Return [x, y] of the center of cell containing provided text 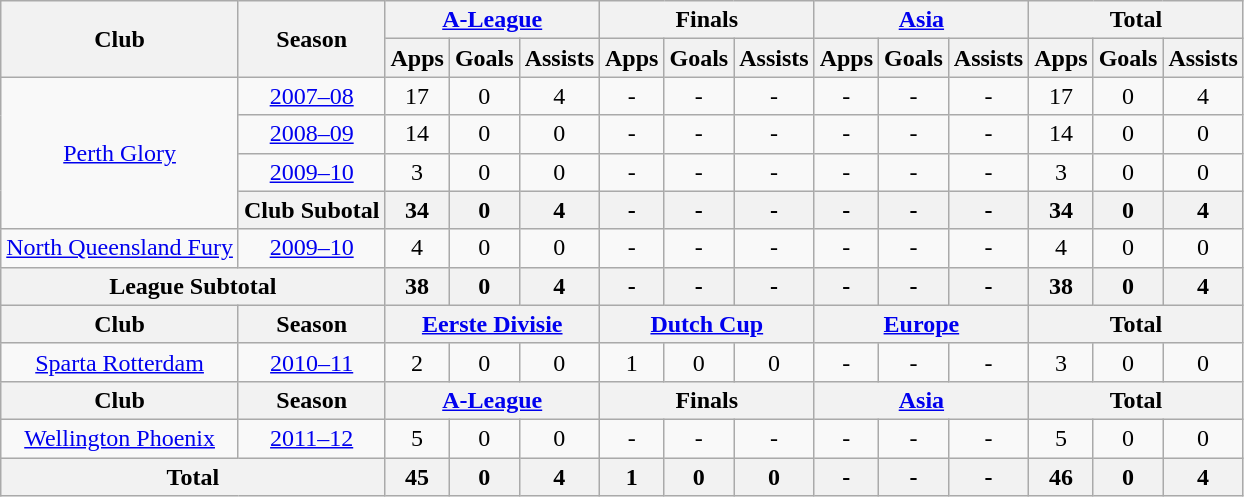
Club Subotal [311, 210]
46 [1061, 477]
Wellington Phoenix [120, 438]
League Subtotal [193, 286]
2007–08 [311, 96]
Dutch Cup [708, 324]
2008–09 [311, 134]
2010–11 [311, 362]
2011–12 [311, 438]
Europe [922, 324]
45 [417, 477]
Sparta Rotterdam [120, 362]
2 [417, 362]
Eerste Divisie [492, 324]
Perth Glory [120, 153]
North Queensland Fury [120, 248]
